Return the (x, y) coordinate for the center point of the cell that contains the specified text.  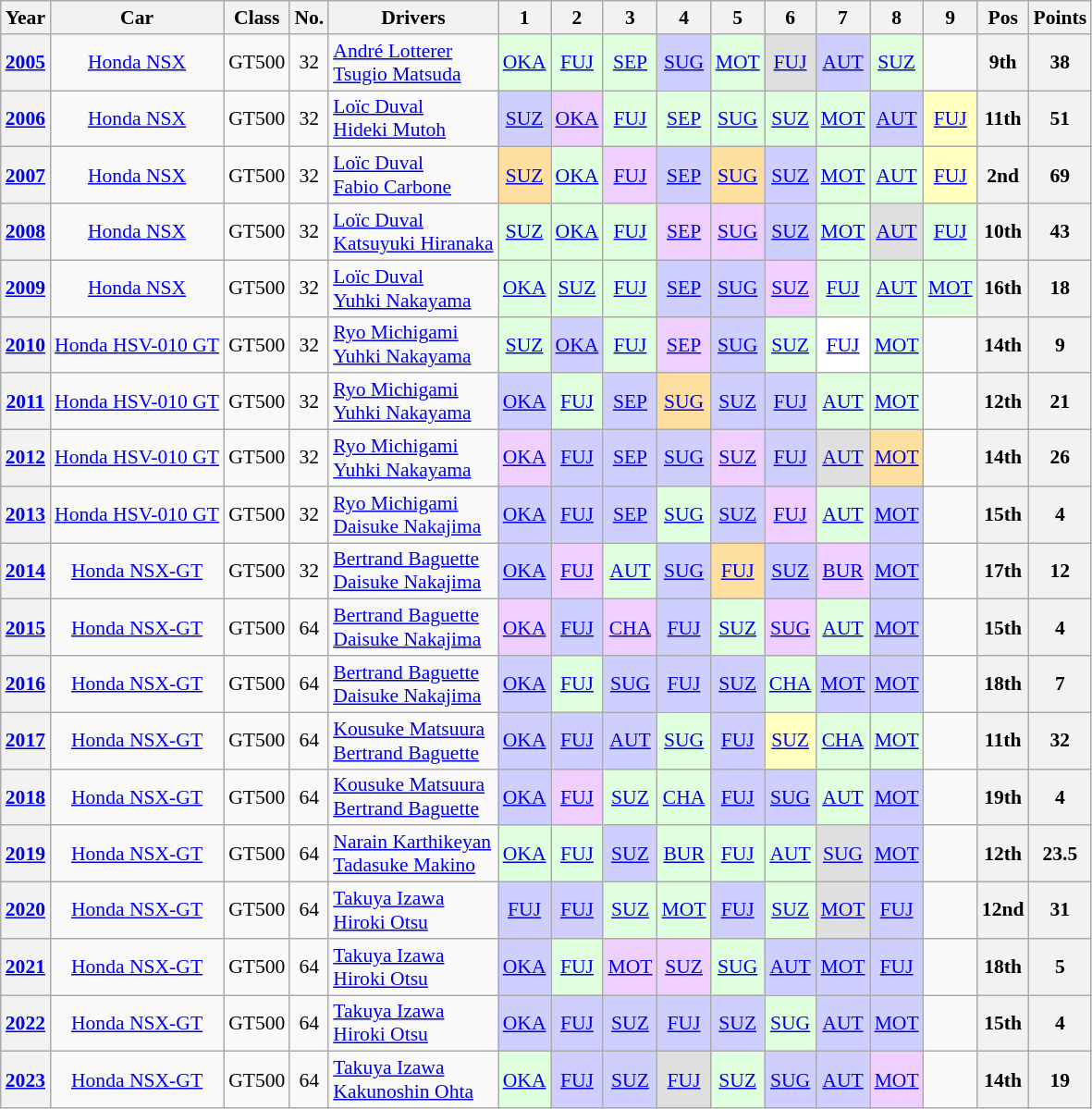
Loïc Duval Yuhki Nakayama (412, 289)
Takuya Izawa Kakunoshin Ohta (412, 1080)
Narain Karthikeyan Tadasuke Makino (412, 855)
2018 (26, 797)
Points (1061, 18)
2005 (26, 63)
2023 (26, 1080)
2006 (26, 118)
2009 (26, 289)
31 (1061, 910)
Drivers (412, 18)
2012 (26, 459)
19 (1061, 1080)
21 (1061, 401)
1 (525, 18)
12nd (1003, 910)
Year (26, 18)
43 (1061, 231)
3 (630, 18)
2008 (26, 231)
Loïc Duval Hideki Mutoh (412, 118)
12 (1061, 572)
2011 (26, 401)
2007 (26, 176)
Ryo Michigami Daisuke Nakajima (412, 514)
André Lotterer Tsugio Matsuda (412, 63)
38 (1061, 63)
Pos (1003, 18)
51 (1061, 118)
Loïc Duval Fabio Carbone (412, 176)
Class (257, 18)
2 (577, 18)
69 (1061, 176)
16th (1003, 289)
2022 (26, 1023)
2021 (26, 967)
2nd (1003, 176)
19th (1003, 797)
17th (1003, 572)
2019 (26, 855)
26 (1061, 459)
9th (1003, 63)
2014 (26, 572)
2020 (26, 910)
2016 (26, 684)
No. (309, 18)
10th (1003, 231)
8 (897, 18)
23.5 (1061, 855)
6 (791, 18)
Car (137, 18)
2017 (26, 740)
Loïc Duval Katsuyuki Hiranaka (412, 231)
2010 (26, 344)
2013 (26, 514)
18 (1061, 289)
2015 (26, 627)
